Provide the [x, y] coordinate of the cell's center where the given text is located.  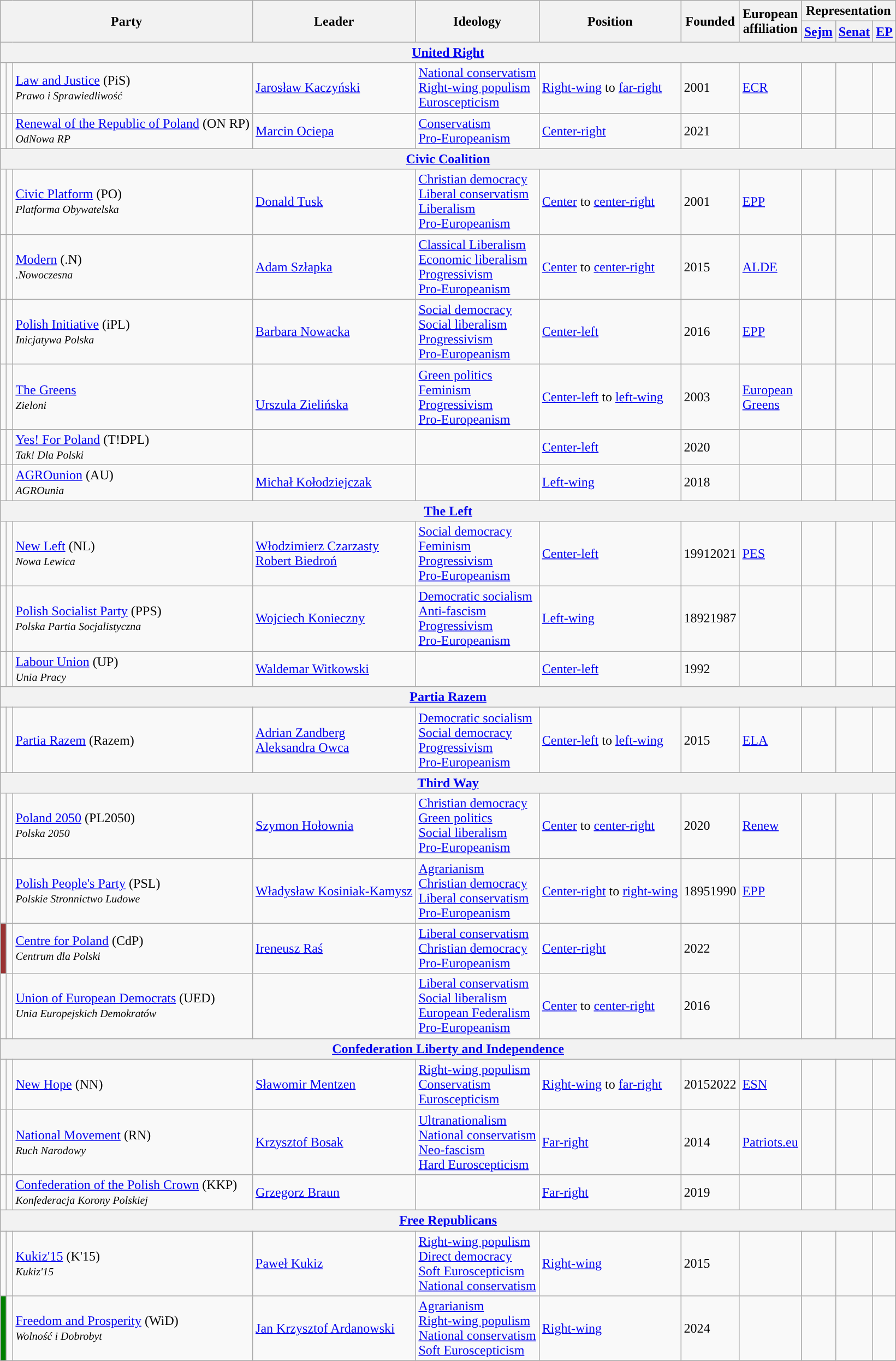
New Hope (NN) [133, 1084]
Modern (.N).Nowoczesna [133, 266]
Right-wing populismConservatismEuroscepticism [477, 1084]
Szymon Hołownia [334, 825]
AGROunion (AU)AGROunia [133, 483]
Polish People's Party (PSL)Polskie Stronnictwo Ludowe [133, 891]
Waldemar Witkowski [334, 669]
The GreensZieloni [133, 396]
Green politics Feminism Progressivism Pro-Europeanism [477, 396]
Party [127, 21]
Paweł Kukiz [334, 1263]
Social democracySocial liberalismProgressivismPro-Europeanism [477, 332]
2021 [710, 131]
Liberal conservatismSocial liberalismEuropean FederalismPro-Europeanism [477, 1006]
Leader [334, 21]
The Left [448, 510]
Christian democracyGreen politicsSocial liberalismPro-Europeanism [477, 825]
Right-wing populismDirect democracySoft EuroscepticismNational conservatism [477, 1263]
Democratic socialismSocial democracyProgressivismPro-Europeanism [477, 740]
2003 [710, 396]
AgrarianismChristian democracyLiberal conservatismPro-Europeanism [477, 891]
Sławomir Mentzen [334, 1084]
United Right [448, 52]
Yes! For Poland (T!DPL)Tak! Dla Polski [133, 447]
Center-right to right-wing [610, 891]
Włodzimierz CzarzastyRobert Biedroń [334, 554]
Wojciech Konieczny [334, 619]
Centre for Poland (CdP)Centrum dla Polski [133, 948]
Confederation of the Polish Crown (KKP)Konfederacja Korony Polskiej [133, 1192]
ConservatismPro-Europeanism [477, 131]
UltranationalismNational conservatismNeo-fascismHard Euroscepticism [477, 1142]
Third Way [448, 783]
Liberal conservatismChristian democracyPro-Europeanism [477, 948]
Jarosław Kaczyński [334, 88]
Krzysztof Bosak [334, 1142]
National conservatismRight-wing populismEuroscepticism [477, 88]
Poland 2050 (PL2050)Polska 2050 [133, 825]
Renew [770, 825]
Democratic socialismAnti-fascismProgressivismPro-Europeanism [477, 619]
ALDE [770, 266]
Free Republicans [448, 1220]
20152022 [710, 1084]
Urszula Zielińska [334, 396]
2014 [710, 1142]
1992 [710, 669]
Social democracyFeminismProgressivismPro-Europeanism [477, 554]
2018 [710, 483]
ESN [770, 1084]
Renewal of the Republic of Poland (ON RP)OdNowa RP [133, 131]
Polish Initiative (iPL)Inicjatywa Polska [133, 332]
18951990 [710, 891]
Ideology [477, 21]
Władysław Kosiniak-Kamysz [334, 891]
Patriots.eu [770, 1142]
ELA [770, 740]
New Left (NL)Nowa Lewica [133, 554]
2024 [710, 1329]
Christian democracyLiberal conservatismLiberalismPro-Europeanism [477, 202]
2022 [710, 948]
Jan Krzysztof Ardanowski [334, 1329]
Freedom and Prosperity (WiD)Wolność i Dobrobyt [133, 1329]
Grzegorz Braun [334, 1192]
Civic Platform (PO)Platforma Obywatelska [133, 202]
EuropeanGreens [770, 396]
PES [770, 554]
Partia Razem [448, 697]
Donald Tusk [334, 202]
Sejm [818, 32]
Senat [854, 32]
Europeanaffiliation [770, 21]
AgrarianismRight-wing populismNational conservatismSoft Euroscepticism [477, 1329]
2019 [710, 1192]
Adam Szłapka [334, 266]
Polish Socialist Party (PPS)Polska Partia Socjalistyczna [133, 619]
Marcin Ociepa [334, 131]
Kukiz'15 (K'15)Kukiz'15 [133, 1263]
Labour Union (UP)Unia Pracy [133, 669]
ECR [770, 88]
19912021 [710, 554]
Founded [710, 21]
Partia Razem (Razem) [133, 740]
National Movement (RN)Ruch Narodowy [133, 1142]
18921987 [710, 619]
Ireneusz Raś [334, 948]
Confederation Liberty and Independence [448, 1049]
Civic Coalition [448, 159]
Representation [848, 11]
Law and Justice (PiS)Prawo i Sprawiedliwość [133, 88]
Classical LiberalismEconomic liberalismProgressivismPro-Europeanism [477, 266]
Barbara Nowacka [334, 332]
EP [885, 32]
Position [610, 21]
Adrian ZandbergAleksandra Owca [334, 740]
Union of European Democrats (UED)Unia Europejskich Demokratów [133, 1006]
Michał Kołodziejczak [334, 483]
